Extract the (X, Y) coordinate from the center of the cell holding the provided text.  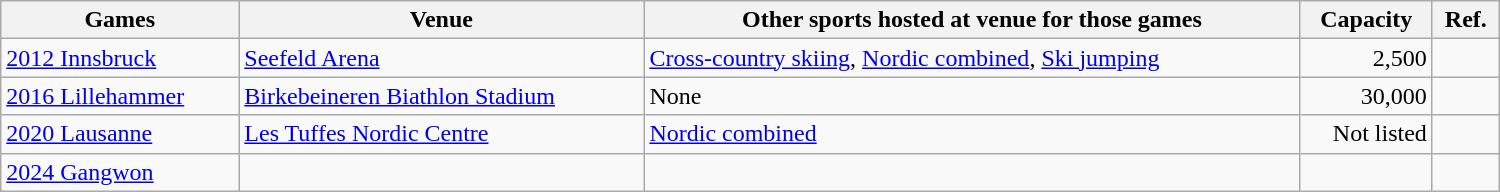
Seefeld Arena (442, 58)
Not listed (1366, 134)
2016 Lillehammer (120, 96)
30,000 (1366, 96)
Other sports hosted at venue for those games (972, 20)
Ref. (1466, 20)
Birkebeineren Biathlon Stadium (442, 96)
Capacity (1366, 20)
2020 Lausanne (120, 134)
None (972, 96)
Les Tuffes Nordic Centre (442, 134)
Cross-country skiing, Nordic combined, Ski jumping (972, 58)
2,500 (1366, 58)
2012 Innsbruck (120, 58)
Nordic combined (972, 134)
Games (120, 20)
Venue (442, 20)
2024 Gangwon (120, 172)
